Provide the (x, y) coordinate of the cell's center where the given text is located.  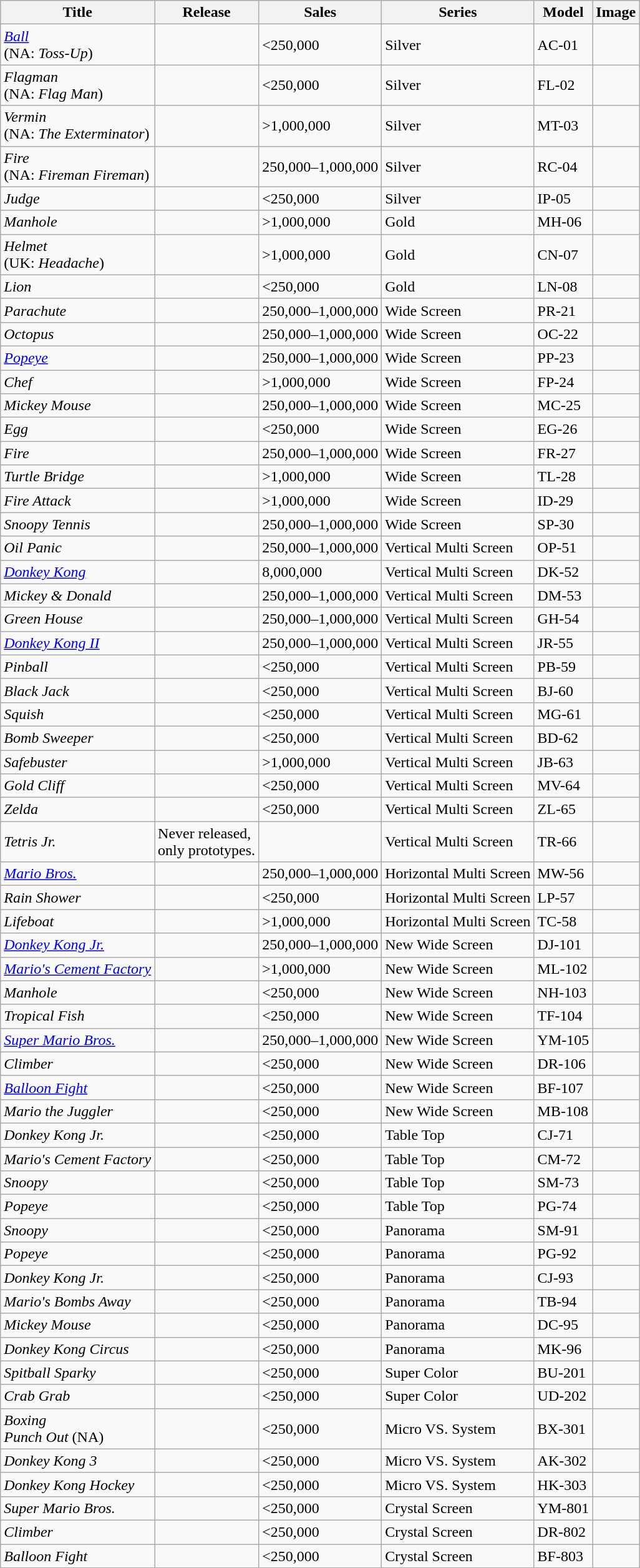
BU-201 (563, 1373)
AK-302 (563, 1461)
MT-03 (563, 126)
Judge (77, 198)
Green House (77, 619)
Fire Attack (77, 501)
Mario Bros. (77, 874)
RC-04 (563, 166)
AC-01 (563, 45)
Flagman(NA: Flag Man) (77, 85)
PB-59 (563, 667)
TC-58 (563, 921)
CJ-71 (563, 1135)
YM-105 (563, 1040)
MB-108 (563, 1111)
MC-25 (563, 406)
Donkey Kong (77, 572)
BX-301 (563, 1428)
SP-30 (563, 524)
Oil Panic (77, 548)
Sales (321, 12)
PP-23 (563, 358)
Gold Cliff (77, 786)
Mario the Juggler (77, 1111)
ZL-65 (563, 810)
Turtle Bridge (77, 477)
Ball(NA: Toss-Up) (77, 45)
Octopus (77, 334)
Safebuster (77, 762)
TR-66 (563, 841)
Tetris Jr. (77, 841)
UD-202 (563, 1396)
Crab Grab (77, 1396)
ML-102 (563, 969)
Tropical Fish (77, 1016)
MW-56 (563, 874)
BoxingPunch Out (NA) (77, 1428)
DK-52 (563, 572)
Rain Shower (77, 898)
Black Jack (77, 690)
DM-53 (563, 595)
Parachute (77, 310)
CN-07 (563, 255)
IP-05 (563, 198)
Never released,only prototypes. (207, 841)
TL-28 (563, 477)
Pinball (77, 667)
DJ-101 (563, 945)
Mario's Bombs Away (77, 1301)
DR-802 (563, 1532)
Zelda (77, 810)
Spitball Sparky (77, 1373)
Donkey Kong Hockey (77, 1484)
MG-61 (563, 714)
Image (616, 12)
TF-104 (563, 1016)
BD-62 (563, 738)
Lion (77, 287)
CM-72 (563, 1159)
8,000,000 (321, 572)
NH-103 (563, 992)
Donkey Kong II (77, 643)
Vermin(NA: The Exterminator) (77, 126)
BJ-60 (563, 690)
Donkey Kong Circus (77, 1349)
ID-29 (563, 501)
PG-74 (563, 1207)
SM-91 (563, 1230)
EG-26 (563, 429)
Series (458, 12)
PR-21 (563, 310)
MH-06 (563, 222)
Squish (77, 714)
Release (207, 12)
Title (77, 12)
Mickey & Donald (77, 595)
Model (563, 12)
CJ-93 (563, 1278)
OC-22 (563, 334)
Snoopy Tennis (77, 524)
LP-57 (563, 898)
DR-106 (563, 1064)
GH-54 (563, 619)
Fire(NA: Fireman Fireman) (77, 166)
JR-55 (563, 643)
LN-08 (563, 287)
FR-27 (563, 453)
BF-803 (563, 1556)
FL-02 (563, 85)
PG-92 (563, 1254)
DC-95 (563, 1325)
MV-64 (563, 786)
BF-107 (563, 1087)
SM-73 (563, 1183)
Egg (77, 429)
YM-801 (563, 1508)
Fire (77, 453)
TB-94 (563, 1301)
FP-24 (563, 381)
Lifeboat (77, 921)
HK-303 (563, 1484)
OP-51 (563, 548)
MK-96 (563, 1349)
Chef (77, 381)
Donkey Kong 3 (77, 1461)
JB-63 (563, 762)
Bomb Sweeper (77, 738)
Helmet(UK: Headache) (77, 255)
